Locate the cell with the specified text and output its (X, Y) center coordinate. 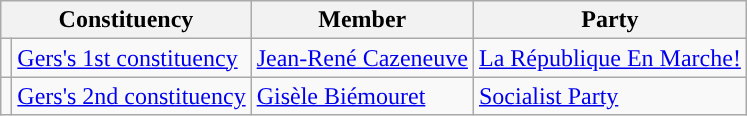
Constituency (126, 20)
Member (362, 20)
Party (610, 20)
La République En Marche! (610, 58)
Socialist Party (610, 96)
Gers's 2nd constituency (132, 96)
Gers's 1st constituency (132, 58)
Jean-René Cazeneuve (362, 58)
Gisèle Biémouret (362, 96)
